Search for the cell housing the specified text and yield its [X, Y] center coordinate. 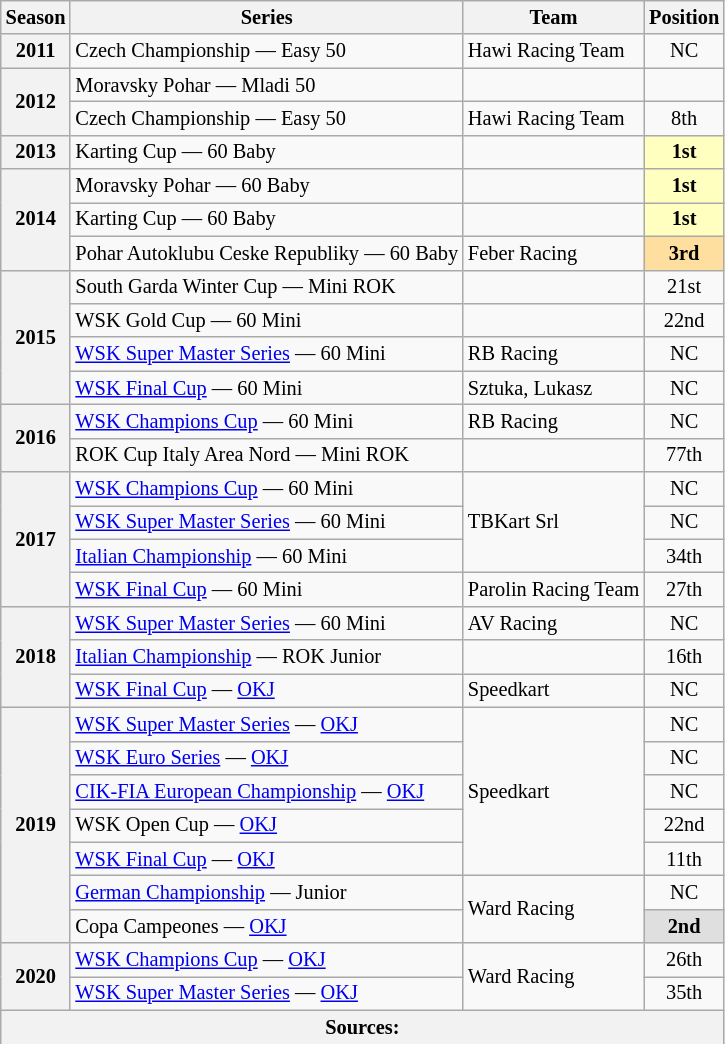
77th [684, 455]
2013 [36, 152]
Series [266, 17]
2020 [36, 976]
WSK Open Cup — OKJ [266, 825]
CIK-FIA European Championship — OKJ [266, 791]
11th [684, 859]
Moravsky Pohar — 60 Baby [266, 186]
35th [684, 993]
2011 [36, 51]
Pohar Autoklubu Ceske Republiky — 60 Baby [266, 253]
16th [684, 657]
WSK Champions Cup — OKJ [266, 960]
34th [684, 556]
2017 [36, 540]
Season [36, 17]
27th [684, 589]
3rd [684, 253]
Team [554, 17]
Sources: [362, 1027]
2019 [36, 825]
South Garda Winter Cup — Mini ROK [266, 287]
8th [684, 118]
26th [684, 960]
Moravsky Pohar — Mladi 50 [266, 85]
Parolin Racing Team [554, 589]
WSK Euro Series — OKJ [266, 758]
2nd [684, 926]
2018 [36, 656]
Feber Racing [554, 253]
AV Racing [554, 623]
2016 [36, 438]
21st [684, 287]
2014 [36, 220]
Position [684, 17]
WSK Gold Cup — 60 Mini [266, 320]
2012 [36, 102]
TBKart Srl [554, 522]
Copa Campeones — OKJ [266, 926]
German Championship — Junior [266, 892]
ROK Cup Italy Area Nord — Mini ROK [266, 455]
Sztuka, Lukasz [554, 388]
Italian Championship — ROK Junior [266, 657]
Italian Championship — 60 Mini [266, 556]
2015 [36, 338]
